Search for the cell housing the specified text and yield its [x, y] center coordinate. 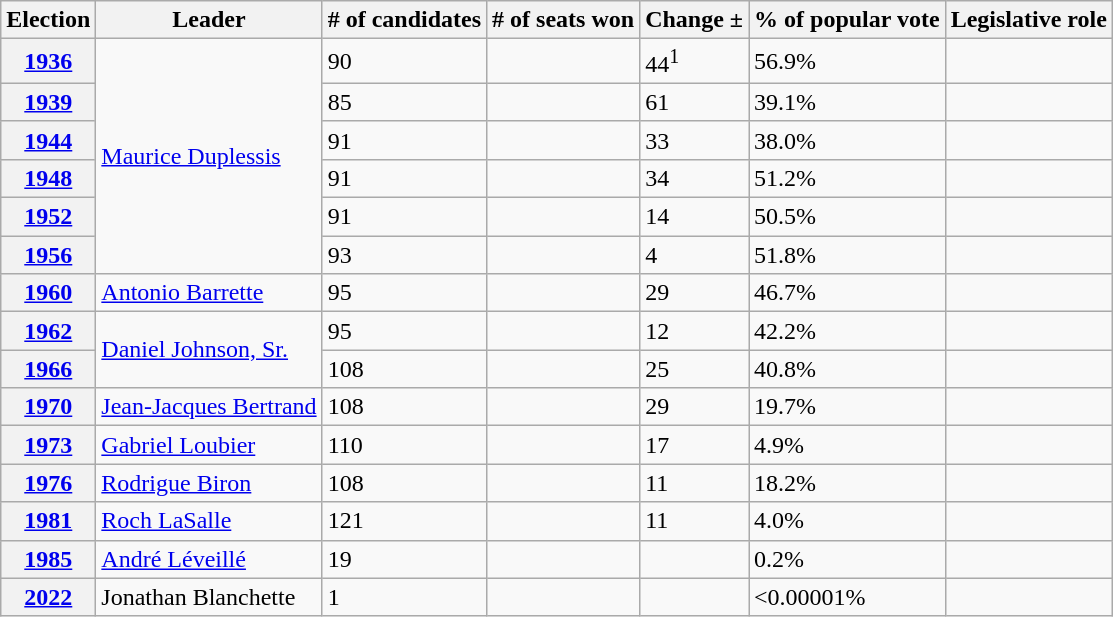
50.5% [848, 217]
Leader [209, 20]
51.8% [848, 255]
Maurice Duplessis [209, 156]
18.2% [848, 483]
1939 [48, 102]
1936 [48, 62]
17 [694, 445]
25 [694, 369]
1956 [48, 255]
1960 [48, 293]
4.9% [848, 445]
40.8% [848, 369]
4 [694, 255]
90 [404, 62]
85 [404, 102]
46.7% [848, 293]
0.2% [848, 559]
Legislative role [1028, 20]
Jean-Jacques Bertrand [209, 407]
19 [404, 559]
1973 [48, 445]
Change ± [694, 20]
56.9% [848, 62]
121 [404, 521]
34 [694, 178]
Rodrigue Biron [209, 483]
39.1% [848, 102]
51.2% [848, 178]
# of seats won [564, 20]
1 [404, 597]
19.7% [848, 407]
12 [694, 331]
Antonio Barrette [209, 293]
1944 [48, 140]
441 [694, 62]
33 [694, 140]
Election [48, 20]
1981 [48, 521]
93 [404, 255]
2022 [48, 597]
61 [694, 102]
14 [694, 217]
Jonathan Blanchette [209, 597]
Gabriel Loubier [209, 445]
1952 [48, 217]
Daniel Johnson, Sr. [209, 350]
1948 [48, 178]
1966 [48, 369]
4.0% [848, 521]
% of popular vote [848, 20]
André Léveillé [209, 559]
110 [404, 445]
1985 [48, 559]
1962 [48, 331]
42.2% [848, 331]
Roch LaSalle [209, 521]
1976 [48, 483]
1970 [48, 407]
38.0% [848, 140]
# of candidates [404, 20]
<0.00001% [848, 597]
